From the cell containing the given text, extract its center point as (x, y) coordinate. 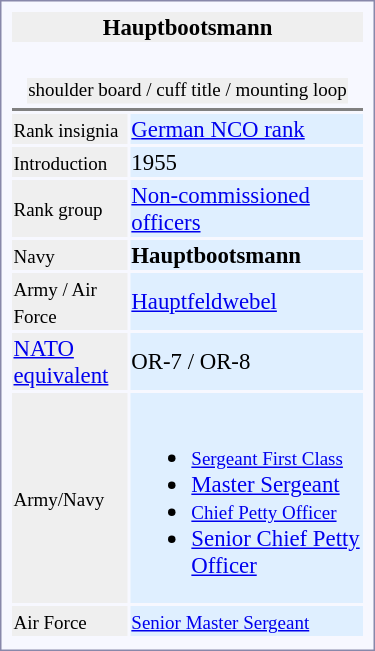
Rank insignia (70, 129)
German NCO rank (246, 129)
Hauptfeldwebel (246, 302)
Non-commissioned officers (246, 208)
1955 (246, 162)
Senior Master Sergeant (246, 622)
OR-7 / OR-8 (246, 362)
Air Force (70, 622)
Rank group (70, 208)
Navy (70, 255)
Introduction (70, 162)
Army / Air Force (70, 302)
Army/Navy (70, 498)
Sergeant First ClassMaster SergeantChief Petty OfficerSenior Chief Petty Officer (246, 498)
NATOequivalent (70, 362)
